Detect which cell encompasses the target text, then output its [X, Y] center coordinate. 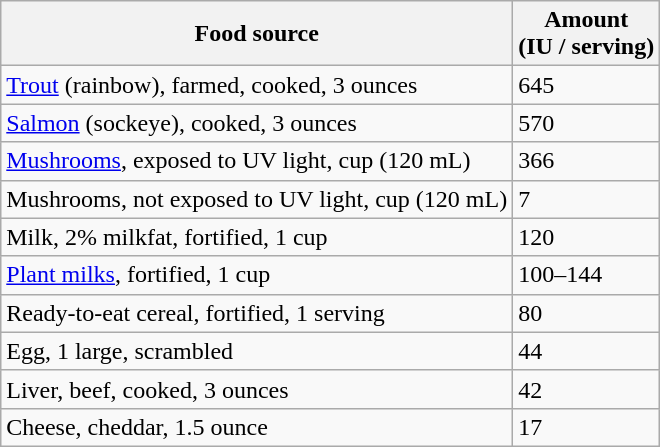
80 [586, 313]
Food source [257, 34]
570 [586, 123]
44 [586, 351]
Liver, beef, cooked, 3 ounces [257, 389]
645 [586, 85]
Plant milks, fortified, 1 cup [257, 275]
366 [586, 161]
Mushrooms, not exposed to UV light, cup (120 mL) [257, 199]
120 [586, 237]
7 [586, 199]
Trout (rainbow), farmed, cooked, 3 ounces [257, 85]
42 [586, 389]
Cheese, cheddar, 1.5 ounce [257, 427]
17 [586, 427]
Ready-to-eat cereal, fortified, 1 serving [257, 313]
Salmon (sockeye), cooked, 3 ounces [257, 123]
Amount (IU / serving) [586, 34]
100–144 [586, 275]
Mushrooms, exposed to UV light, cup (120 mL) [257, 161]
Egg, 1 large, scrambled [257, 351]
Milk, 2% milkfat, fortified, 1 cup [257, 237]
